Return the [X, Y] coordinate for the center point of the cell that contains the specified text.  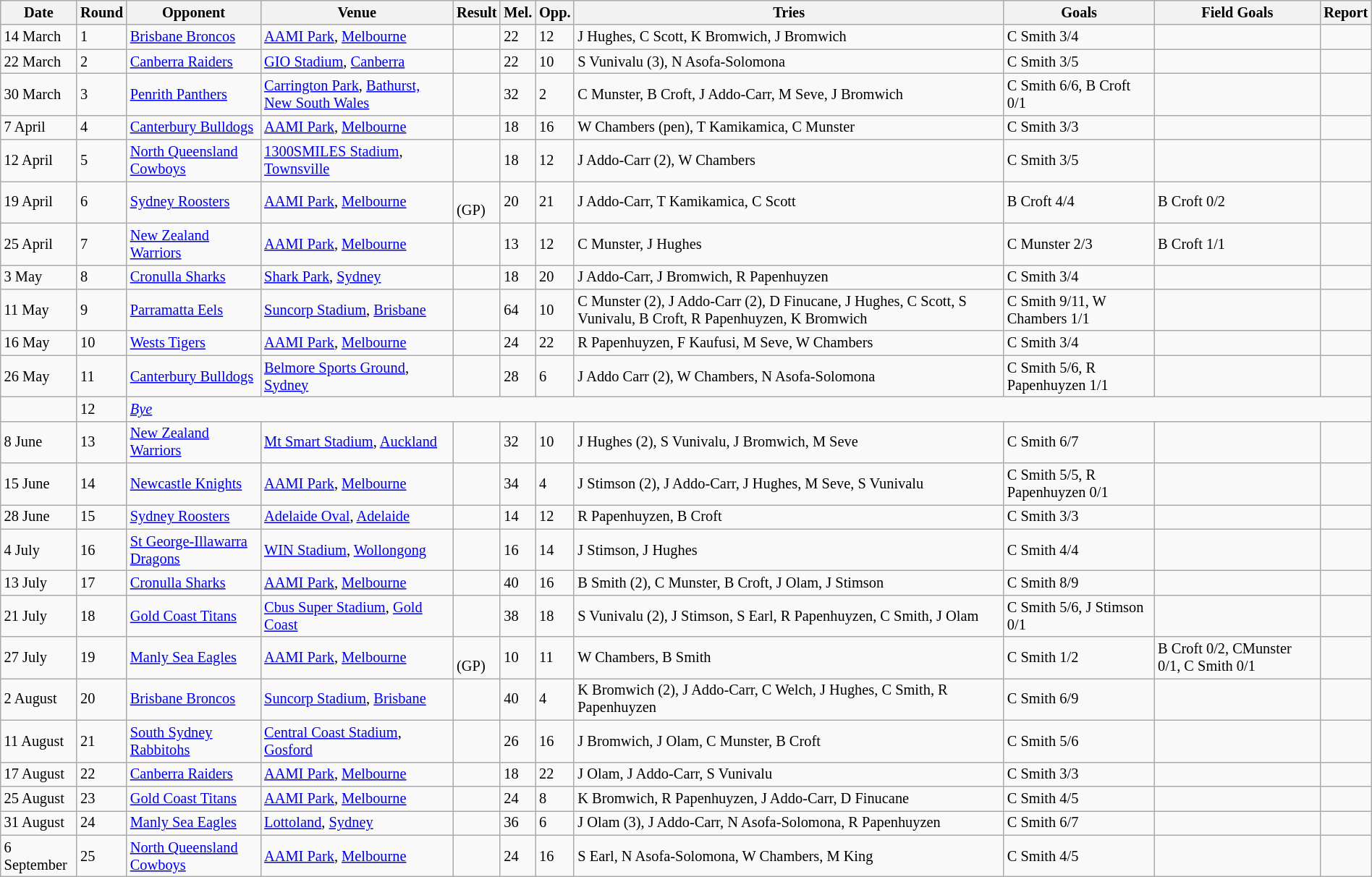
S Earl, N Asofa-Solomona, W Chambers, M King [789, 856]
Cbus Super Stadium, Gold Coast [357, 616]
Result [476, 12]
K Bromwich (2), J Addo-Carr, C Welch, J Hughes, C Smith, R Papenhuyzen [789, 699]
C Munster (2), J Addo-Carr (2), D Finucane, J Hughes, C Scott, S Vunivalu, B Croft, R Papenhuyzen, K Bromwich [789, 310]
B Croft 0/2 [1237, 202]
9 [101, 310]
Opp. [554, 12]
J Hughes, C Scott, K Bromwich, J Bromwich [789, 37]
15 [101, 517]
J Addo-Carr, J Bromwich, R Papenhuyzen [789, 277]
S Vunivalu (2), J Stimson, S Earl, R Papenhuyzen, C Smith, J Olam [789, 616]
Goals [1079, 12]
21 July [39, 616]
J Stimson (2), J Addo-Carr, J Hughes, M Seve, S Vunivalu [789, 484]
1300SMILES Stadium, Townsville [357, 161]
Mt Smart Stadium, Auckland [357, 442]
31 August [39, 823]
C Smith 6/6, B Croft 0/1 [1079, 94]
Opponent [194, 12]
7 April [39, 127]
J Addo Carr (2), W Chambers, N Asofa-Solomona [789, 376]
C Munster, J Hughes [789, 244]
St George-Illawarra Dragons [194, 550]
Venue [357, 12]
C Smith 8/9 [1079, 582]
J Addo-Carr (2), W Chambers [789, 161]
C Smith 5/6, J Stimson 0/1 [1079, 616]
Central Coast Stadium, Gosford [357, 741]
5 [101, 161]
25 August [39, 798]
R Papenhuyzen, B Croft [789, 517]
C Munster 2/3 [1079, 244]
Report [1346, 12]
19 [101, 658]
W Chambers (pen), T Kamikamica, C Munster [789, 127]
27 July [39, 658]
19 April [39, 202]
B Croft 1/1 [1237, 244]
Date [39, 12]
B Croft 4/4 [1079, 202]
13 July [39, 582]
C Smith 5/6 [1079, 741]
25 April [39, 244]
4 July [39, 550]
64 [518, 310]
Tries [789, 12]
11 August [39, 741]
8 June [39, 442]
J Addo-Carr, T Kamikamica, C Scott [789, 202]
J Olam, J Addo-Carr, S Vunivalu [789, 774]
Penrith Panthers [194, 94]
C Smith 5/6, R Papenhuyzen 1/1 [1079, 376]
J Bromwich, J Olam, C Munster, B Croft [789, 741]
Adelaide Oval, Adelaide [357, 517]
3 May [39, 277]
30 March [39, 94]
17 [101, 582]
34 [518, 484]
C Smith 5/5, R Papenhuyzen 0/1 [1079, 484]
Wests Tigers [194, 343]
14 March [39, 37]
15 June [39, 484]
C Smith 6/9 [1079, 699]
J Hughes (2), S Vunivalu, J Bromwich, M Seve [789, 442]
26 [518, 741]
C Smith 1/2 [1079, 658]
Mel. [518, 12]
Lottoland, Sydney [357, 823]
12 April [39, 161]
26 May [39, 376]
W Chambers, B Smith [789, 658]
Newcastle Knights [194, 484]
28 [518, 376]
Bye [749, 409]
17 August [39, 774]
36 [518, 823]
Belmore Sports Ground, Sydney [357, 376]
South Sydney Rabbitohs [194, 741]
B Smith (2), C Munster, B Croft, J Olam, J Stimson [789, 582]
C Munster, B Croft, J Addo-Carr, M Seve, J Bromwich [789, 94]
22 March [39, 62]
J Olam (3), J Addo-Carr, N Asofa-Solomona, R Papenhuyzen [789, 823]
3 [101, 94]
C Smith 9/11, W Chambers 1/1 [1079, 310]
J Stimson, J Hughes [789, 550]
Field Goals [1237, 12]
1 [101, 37]
S Vunivalu (3), N Asofa-Solomona [789, 62]
Parramatta Eels [194, 310]
C Smith 4/4 [1079, 550]
2 August [39, 699]
B Croft 0/2, CMunster 0/1, C Smith 0/1 [1237, 658]
Carrington Park, Bathurst, New South Wales [357, 94]
25 [101, 856]
Shark Park, Sydney [357, 277]
GIO Stadium, Canberra [357, 62]
38 [518, 616]
Round [101, 12]
K Bromwich, R Papenhuyzen, J Addo-Carr, D Finucane [789, 798]
11 May [39, 310]
6 September [39, 856]
7 [101, 244]
R Papenhuyzen, F Kaufusi, M Seve, W Chambers [789, 343]
28 June [39, 517]
16 May [39, 343]
23 [101, 798]
WIN Stadium, Wollongong [357, 550]
